Capture the cell that displays the provided text and extract its (x, y) central coordinate. 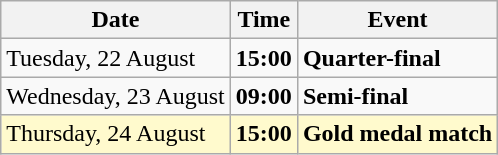
Thursday, 24 August (116, 134)
Tuesday, 22 August (116, 58)
09:00 (264, 96)
Quarter-final (397, 58)
Time (264, 20)
Event (397, 20)
Date (116, 20)
Gold medal match (397, 134)
Wednesday, 23 August (116, 96)
Semi-final (397, 96)
